From the cell containing the given text, extract its center point as (X, Y) coordinate. 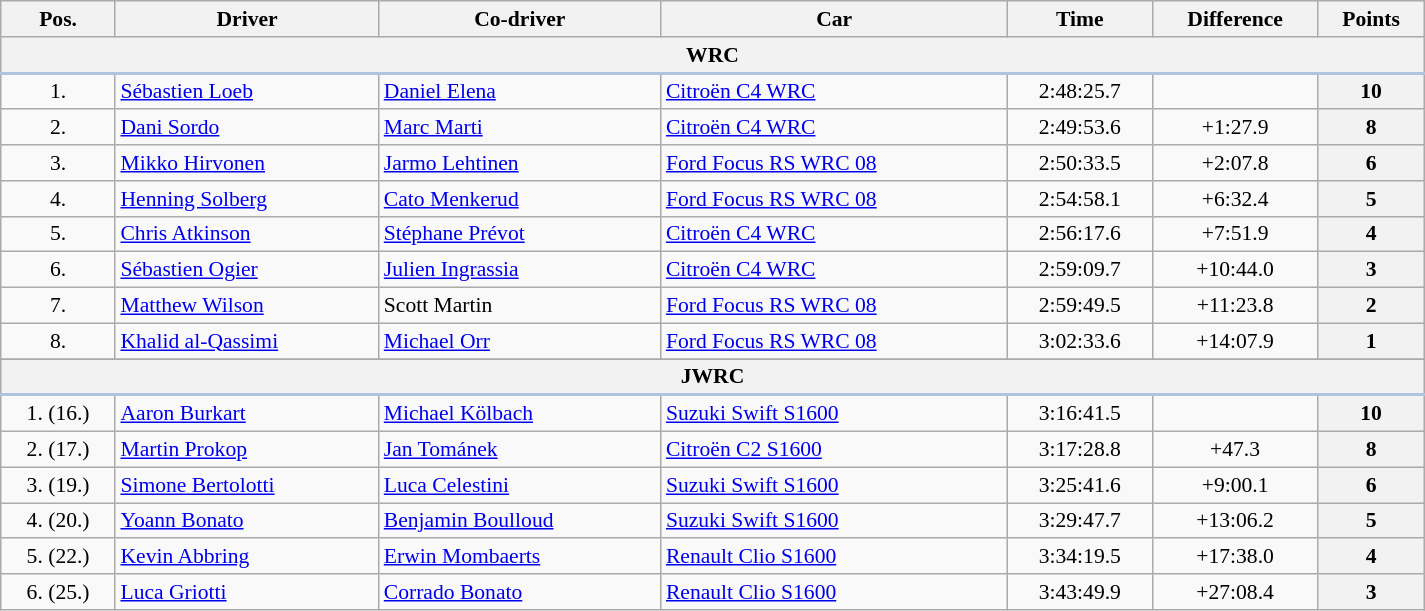
Cato Menkerud (520, 199)
Simone Bertolotti (246, 485)
Erwin Mombaerts (520, 557)
2:49:53.6 (1080, 128)
2:59:09.7 (1080, 270)
Kevin Abbring (246, 557)
+27:08.4 (1235, 592)
Martin Prokop (246, 450)
+9:00.1 (1235, 485)
Dani Sordo (246, 128)
2:48:25.7 (1080, 91)
7. (58, 306)
2 (1371, 306)
Benjamin Boulloud (520, 521)
Points (1371, 19)
Scott Martin (520, 306)
Matthew Wilson (246, 306)
Michael Orr (520, 341)
1. (58, 91)
2. (17.) (58, 450)
1 (1371, 341)
3:34:19.5 (1080, 557)
Luca Celestini (520, 485)
Sébastien Ogier (246, 270)
Jarmo Lehtinen (520, 163)
5. (22.) (58, 557)
Co-driver (520, 19)
3. (19.) (58, 485)
+1:27.9 (1235, 128)
Luca Griotti (246, 592)
1. (16.) (58, 413)
3:02:33.6 (1080, 341)
Michael Kölbach (520, 413)
+17:38.0 (1235, 557)
Time (1080, 19)
Marc Marti (520, 128)
2:54:58.1 (1080, 199)
Daniel Elena (520, 91)
+13:06.2 (1235, 521)
Corrado Bonato (520, 592)
3:29:47.7 (1080, 521)
Julien Ingrassia (520, 270)
+7:51.9 (1235, 234)
3:16:41.5 (1080, 413)
Yoann Bonato (246, 521)
3. (58, 163)
6. (58, 270)
JWRC (713, 377)
6. (25.) (58, 592)
Aaron Burkart (246, 413)
Car (834, 19)
+2:07.8 (1235, 163)
4. (20.) (58, 521)
WRC (713, 55)
Driver (246, 19)
3:43:49.9 (1080, 592)
+14:07.9 (1235, 341)
2. (58, 128)
+10:44.0 (1235, 270)
5. (58, 234)
Sébastien Loeb (246, 91)
+11:23.8 (1235, 306)
+47.3 (1235, 450)
8. (58, 341)
Difference (1235, 19)
2:59:49.5 (1080, 306)
Chris Atkinson (246, 234)
+6:32.4 (1235, 199)
Henning Solberg (246, 199)
3:25:41.6 (1080, 485)
Pos. (58, 19)
Citroën C2 S1600 (834, 450)
2:56:17.6 (1080, 234)
Stéphane Prévot (520, 234)
Mikko Hirvonen (246, 163)
Jan Tománek (520, 450)
3:17:28.8 (1080, 450)
Khalid al-Qassimi (246, 341)
2:50:33.5 (1080, 163)
4. (58, 199)
